Return (X, Y) of the center of cell containing provided text 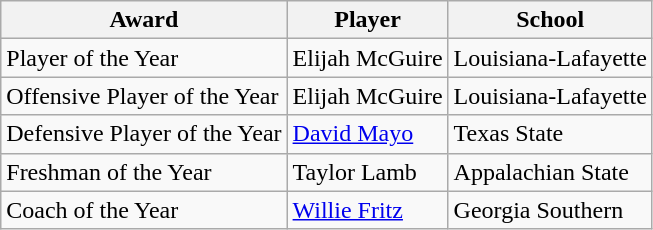
Appalachian State (550, 172)
Player (368, 20)
Offensive Player of the Year (144, 96)
Texas State (550, 134)
Player of the Year (144, 58)
Willie Fritz (368, 210)
Freshman of the Year (144, 172)
David Mayo (368, 134)
Award (144, 20)
School (550, 20)
Defensive Player of the Year (144, 134)
Georgia Southern (550, 210)
Taylor Lamb (368, 172)
Coach of the Year (144, 210)
